Detect which cell encompasses the target text, then output its [X, Y] center coordinate. 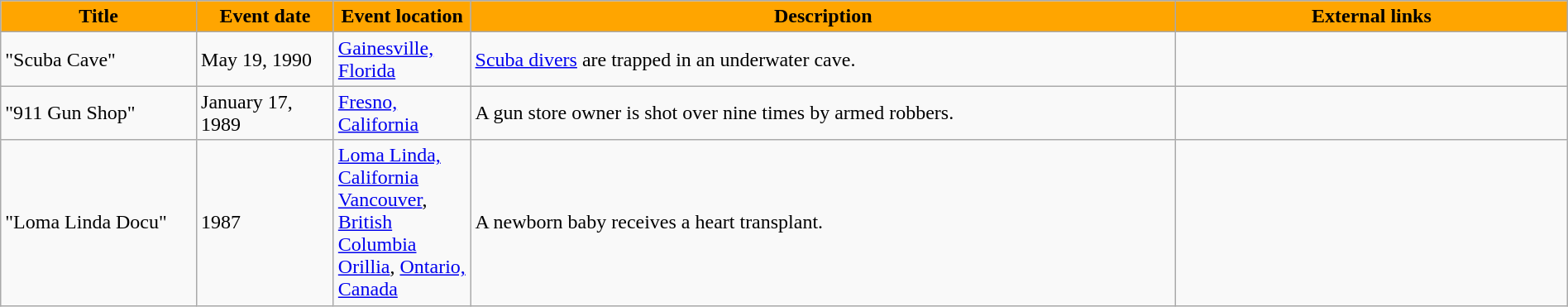
Description [824, 17]
"Loma Linda Docu" [99, 223]
Fresno, California [402, 113]
January 17, 1989 [265, 113]
Title [99, 17]
A gun store owner is shot over nine times by armed robbers. [824, 113]
1987 [265, 223]
External links [1372, 17]
Event date [265, 17]
"Scuba Cave" [99, 60]
Gainesville, Florida [402, 60]
Loma Linda, CaliforniaVancouver, British ColumbiaOrillia, Ontario, Canada [402, 223]
"911 Gun Shop" [99, 113]
Event location [402, 17]
A newborn baby receives a heart transplant. [824, 223]
May 19, 1990 [265, 60]
Scuba divers are trapped in an underwater cave. [824, 60]
